Find where the given text appears and provide that cell's center as [X, Y] coordinate. 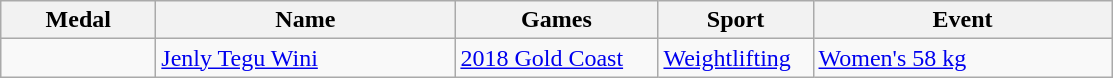
Jenly Tegu Wini [306, 58]
Women's 58 kg [962, 58]
Weightlifting [736, 58]
Games [556, 20]
2018 Gold Coast [556, 58]
Medal [78, 20]
Event [962, 20]
Name [306, 20]
Sport [736, 20]
